Extract the (X, Y) coordinate from the center of the cell holding the provided text.  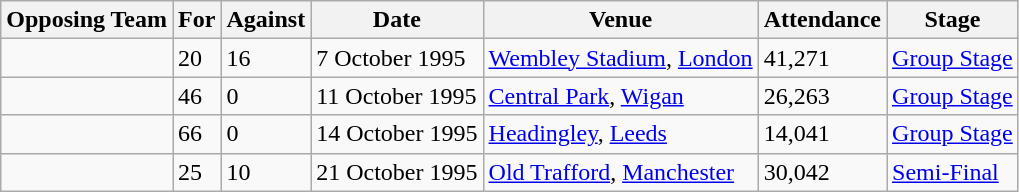
Date (397, 20)
66 (197, 134)
Old Trafford, Manchester (620, 172)
Attendance (822, 20)
Wembley Stadium, London (620, 58)
Opposing Team (87, 20)
7 October 1995 (397, 58)
21 October 1995 (397, 172)
14,041 (822, 134)
41,271 (822, 58)
26,263 (822, 96)
30,042 (822, 172)
Semi-Final (953, 172)
25 (197, 172)
14 October 1995 (397, 134)
Against (266, 20)
46 (197, 96)
10 (266, 172)
20 (197, 58)
16 (266, 58)
Venue (620, 20)
For (197, 20)
Headingley, Leeds (620, 134)
11 October 1995 (397, 96)
Stage (953, 20)
Central Park, Wigan (620, 96)
